Search for the cell housing the specified text and yield its (x, y) center coordinate. 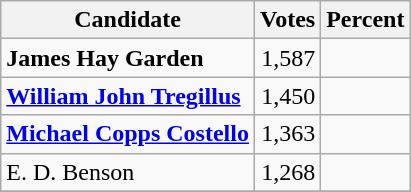
Percent (366, 20)
James Hay Garden (128, 58)
1,268 (287, 172)
1,363 (287, 134)
1,587 (287, 58)
Votes (287, 20)
Michael Copps Costello (128, 134)
Candidate (128, 20)
1,450 (287, 96)
E. D. Benson (128, 172)
William John Tregillus (128, 96)
